Output the [x, y] coordinate of the center of the cell containing the given text.  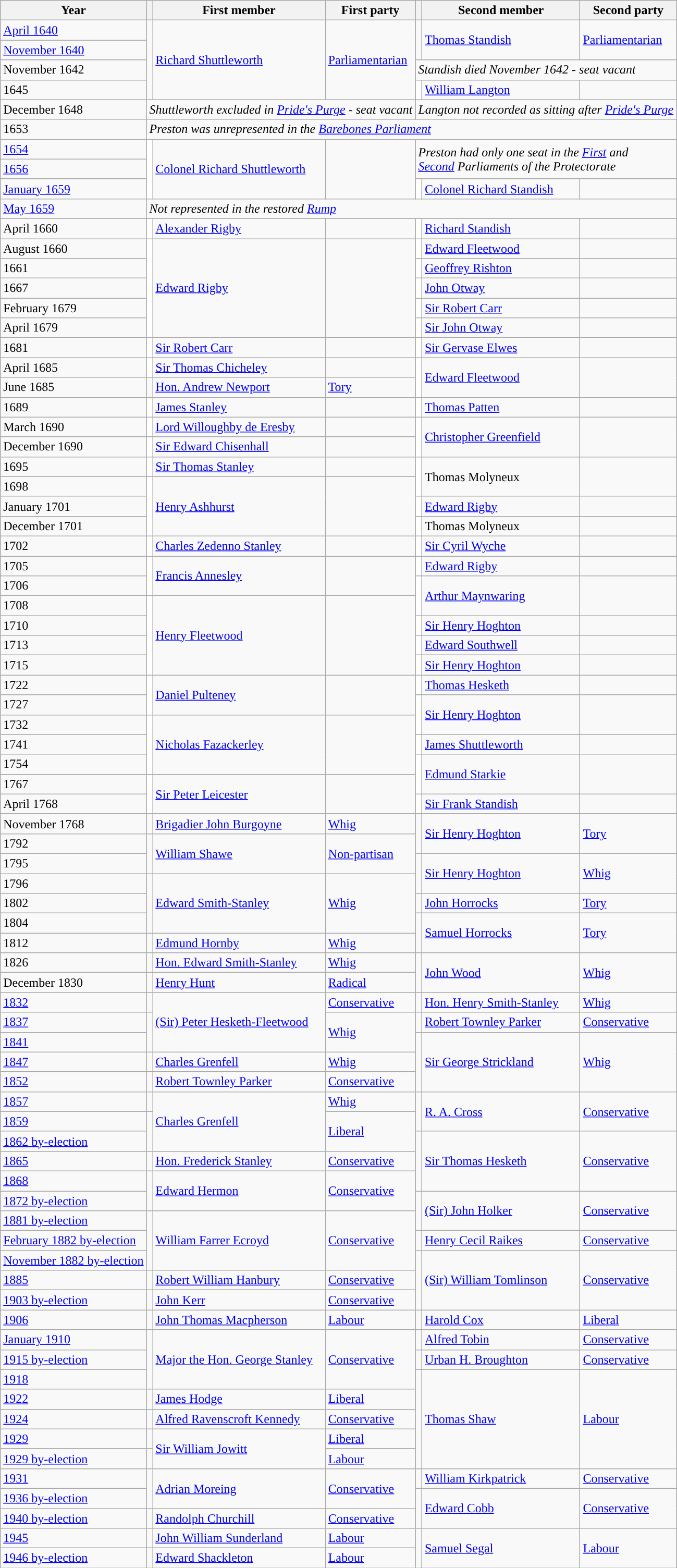
November 1640 [73, 50]
1645 [73, 90]
Sir Peter Leicester [239, 794]
Charles Zedenno Stanley [239, 546]
First member [239, 10]
1713 [73, 645]
1802 [73, 903]
1868 [73, 1181]
Henry Hunt [239, 983]
February 1679 [73, 308]
Thomas Hesketh [500, 685]
William Farrer Ecroyd [239, 1241]
Non-partisan [370, 853]
January 1659 [73, 189]
1653 [73, 129]
1903 by-election [73, 1300]
1826 [73, 963]
Edward Southwell [500, 645]
(Sir) William Tomlinson [500, 1280]
Hon. Henry Smith-Stanley [500, 1002]
April 1660 [73, 228]
John William Sunderland [239, 1538]
1872 by-election [73, 1200]
1705 [73, 566]
John Wood [500, 973]
Henry Fleetwood [239, 635]
Major the Hon. George Stanley [239, 1359]
November 1768 [73, 824]
1710 [73, 626]
John Thomas Macpherson [239, 1320]
1698 [73, 486]
Sir George Strickland [500, 1062]
Richard Shuttleworth [239, 60]
Samuel Segal [500, 1548]
Henry Cecil Raikes [500, 1241]
Sir Gervase Elwes [500, 348]
Sir Thomas Chicheley [239, 367]
Edward Shackleton [239, 1558]
January 1701 [73, 506]
Geoffrey Rishton [500, 268]
Alexander Rigby [239, 228]
Richard Standish [500, 228]
William Langton [500, 90]
(Sir) Peter Hesketh-Fleetwood [239, 1022]
1929 [73, 1439]
December 1701 [73, 526]
1918 [73, 1379]
Arthur Maynwaring [500, 596]
Not represented in the restored Rump [412, 209]
1722 [73, 685]
Edmund Starkie [500, 774]
Standish died November 1642 - seat vacant [546, 70]
November 1882 by-election [73, 1260]
May 1659 [73, 209]
Edward Smith-Stanley [239, 903]
Preston had only one seat in the First and Second Parliaments of the Protectorate [546, 159]
1661 [73, 268]
1727 [73, 705]
Francis Annesley [239, 575]
1795 [73, 863]
1915 by-election [73, 1359]
1931 [73, 1478]
1754 [73, 764]
1667 [73, 288]
January 1910 [73, 1340]
March 1690 [73, 427]
Sir William Jowitt [239, 1449]
Samuel Horrocks [500, 933]
Sir John Otway [500, 328]
August 1660 [73, 249]
Adrian Moreing [239, 1488]
Nicholas Fazackerley [239, 744]
John Kerr [239, 1300]
Henry Ashhurst [239, 506]
John Otway [500, 288]
Colonel Richard Shuttleworth [239, 169]
1796 [73, 884]
Langton not recorded as sitting after Pride's Purge [546, 109]
Colonel Richard Standish [500, 189]
1715 [73, 665]
1832 [73, 1002]
1702 [73, 546]
1924 [73, 1419]
February 1882 by-election [73, 1241]
Harold Cox [500, 1320]
Robert William Hanbury [239, 1280]
Sir Cyril Wyche [500, 546]
1812 [73, 943]
1681 [73, 348]
1859 [73, 1121]
April 1640 [73, 30]
Hon. Andrew Newport [239, 387]
Second member [500, 10]
Edmund Hornby [239, 943]
1804 [73, 923]
1841 [73, 1042]
December 1830 [73, 983]
1945 [73, 1538]
1837 [73, 1022]
1732 [73, 725]
Thomas Standish [500, 40]
Preston was unrepresented in the Barebones Parliament [412, 129]
1706 [73, 586]
Hon. Frederick Stanley [239, 1161]
Radical [370, 983]
1654 [73, 149]
1946 by-election [73, 1558]
Shuttleworth excluded in Pride's Purge - seat vacant [281, 109]
1936 by-election [73, 1498]
Christopher Greenfield [500, 437]
James Shuttleworth [500, 744]
1792 [73, 843]
Randolph Churchill [239, 1518]
First party [370, 10]
April 1685 [73, 367]
James Stanley [239, 407]
Sir Thomas Hesketh [500, 1161]
R. A. Cross [500, 1111]
Hon. Edward Smith-Stanley [239, 963]
April 1768 [73, 804]
Brigadier John Burgoyne [239, 824]
Alfred Tobin [500, 1340]
William Kirkpatrick [500, 1478]
June 1685 [73, 387]
Sir Edward Chisenhall [239, 447]
1881 by-election [73, 1221]
Alfred Ravenscroft Kennedy [239, 1419]
Year [73, 10]
1741 [73, 744]
Thomas Shaw [500, 1419]
1857 [73, 1101]
December 1690 [73, 447]
1885 [73, 1280]
1708 [73, 606]
Edward Cobb [500, 1508]
1689 [73, 407]
James Hodge [239, 1399]
April 1679 [73, 328]
1695 [73, 467]
Edward Hermon [239, 1191]
Lord Willoughby de Eresby [239, 427]
Urban H. Broughton [500, 1359]
November 1642 [73, 70]
1929 by-election [73, 1459]
1656 [73, 169]
Sir Thomas Stanley [239, 467]
Daniel Pulteney [239, 695]
1865 [73, 1161]
1906 [73, 1320]
William Shawe [239, 853]
Thomas Patten [500, 407]
1922 [73, 1399]
(Sir) John Holker [500, 1210]
John Horrocks [500, 903]
1940 by-election [73, 1518]
1767 [73, 784]
1852 [73, 1082]
Second party [629, 10]
1847 [73, 1062]
1862 by-election [73, 1141]
Sir Frank Standish [500, 804]
December 1648 [73, 109]
